Return [x, y] of the center of cell containing provided text 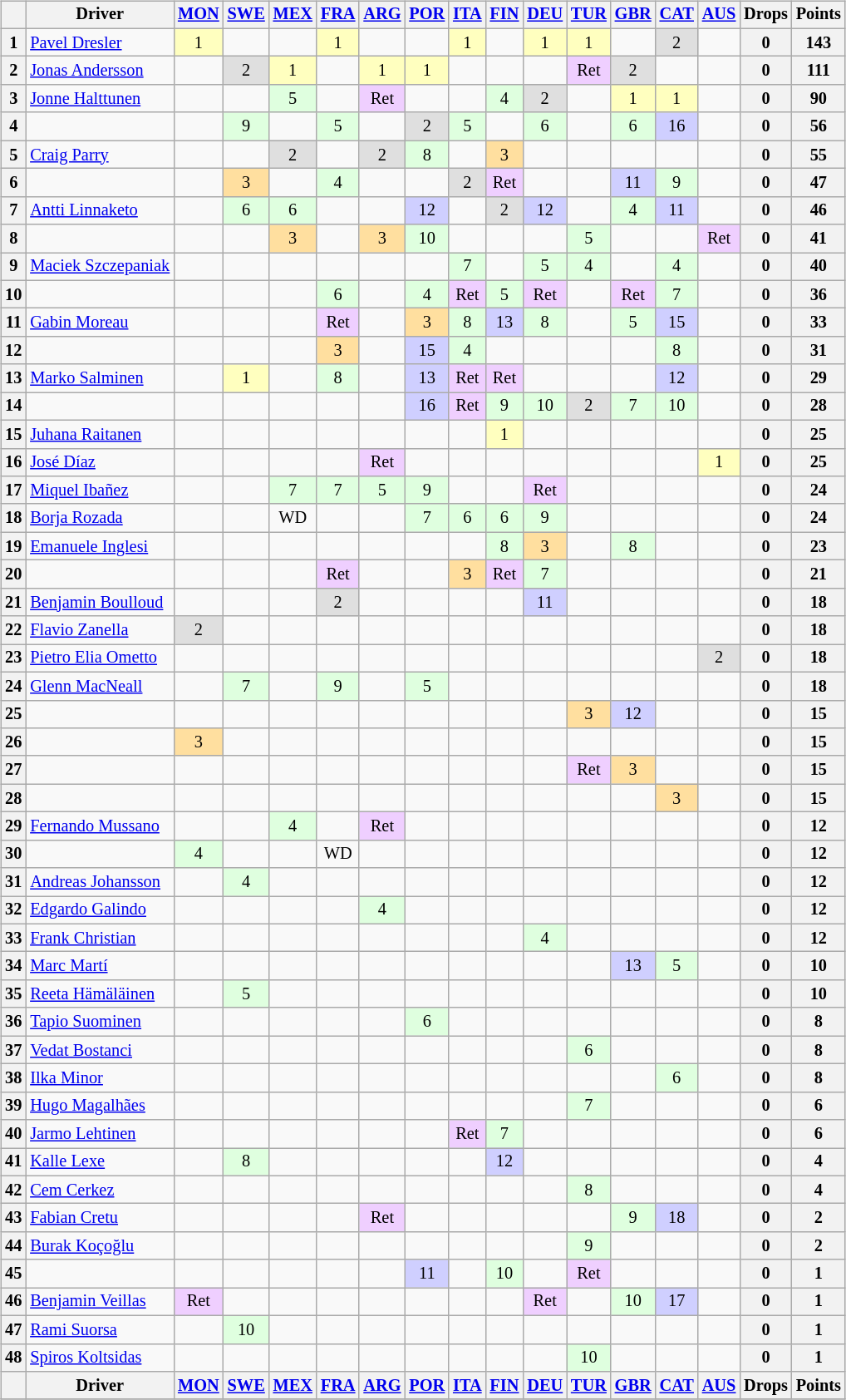
Marko Salminen [100, 378]
Benjamin Veillas [100, 1302]
Flavio Zanella [100, 630]
37 [13, 1050]
Gabin Moreau [100, 323]
Cem Cerkez [100, 1190]
Pavel Dresler [100, 42]
Tapio Suominen [100, 1022]
Reeta Hämäläinen [100, 994]
Benjamin Boulloud [100, 602]
Jonne Halttunen [100, 99]
14 [13, 407]
34 [13, 966]
Craig Parry [100, 155]
39 [13, 1106]
Juhana Raitanen [100, 434]
44 [13, 1246]
19 [13, 546]
Ilka Minor [100, 1078]
48 [13, 1358]
Jarmo Lehtinen [100, 1134]
56 [819, 126]
55 [819, 155]
Glenn MacNeall [100, 686]
Pietro Elia Ometto [100, 658]
43 [13, 1218]
111 [819, 71]
38 [13, 1078]
Edgardo Galindo [100, 910]
Maciek Szczepaniak [100, 267]
35 [13, 994]
Burak Koçoğlu [100, 1246]
90 [819, 99]
Jonas Andersson [100, 71]
27 [13, 770]
Kalle Lexe [100, 1162]
Fabian Cretu [100, 1218]
143 [819, 42]
Frank Christian [100, 938]
Miquel Ibañez [100, 490]
32 [13, 910]
26 [13, 742]
Hugo Magalhães [100, 1106]
Rami Suorsa [100, 1329]
42 [13, 1190]
Borja Rozada [100, 518]
Vedat Bostanci [100, 1050]
Andreas Johansson [100, 882]
Antti Linnaketo [100, 210]
Spiros Koltsidas [100, 1358]
45 [13, 1274]
José Díaz [100, 462]
Emanuele Inglesi [100, 546]
Marc Martí [100, 966]
30 [13, 854]
20 [13, 574]
22 [13, 630]
Fernando Mussano [100, 826]
